Determine the [x, y] coordinate at the center of the cell enclosing the given text.  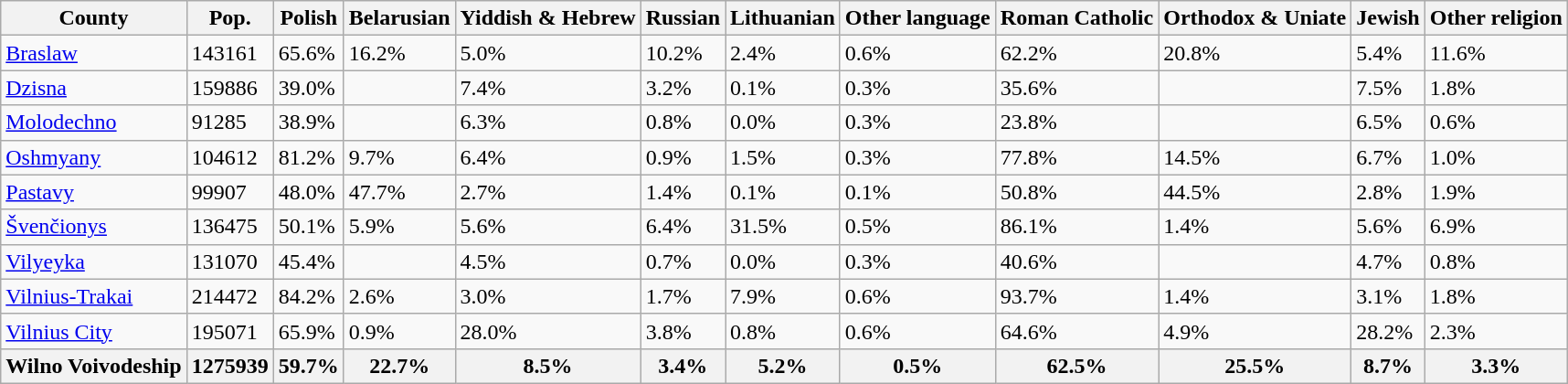
39.0% [309, 88]
7.4% [548, 88]
Braslaw [93, 53]
31.5% [783, 227]
1.0% [1496, 157]
62.5% [1076, 366]
23.8% [1076, 123]
3.3% [1496, 366]
Other language [917, 18]
5.0% [548, 53]
Dzisna [93, 88]
5.2% [783, 366]
195071 [230, 331]
5.4% [1388, 53]
4.5% [548, 261]
159886 [230, 88]
7.9% [783, 296]
59.7% [309, 366]
47.7% [399, 192]
Jewish [1388, 18]
11.6% [1496, 53]
4.9% [1255, 331]
93.7% [1076, 296]
214472 [230, 296]
10.2% [683, 53]
1275939 [230, 366]
Wilno Voivodeship [93, 366]
1.7% [683, 296]
1.5% [783, 157]
Pop. [230, 18]
Orthodox & Uniate [1255, 18]
Pastavy [93, 192]
Belarusian [399, 18]
48.0% [309, 192]
20.8% [1255, 53]
2.6% [399, 296]
Oshmyany [93, 157]
3.1% [1388, 296]
9.7% [399, 157]
2.8% [1388, 192]
Polish [309, 18]
3.2% [683, 88]
65.9% [309, 331]
6.5% [1388, 123]
16.2% [399, 53]
5.9% [399, 227]
8.5% [548, 366]
86.1% [1076, 227]
28.2% [1388, 331]
2.3% [1496, 331]
104612 [230, 157]
2.4% [783, 53]
3.0% [548, 296]
84.2% [309, 296]
County [93, 18]
38.9% [309, 123]
91285 [230, 123]
6.7% [1388, 157]
50.8% [1076, 192]
22.7% [399, 366]
65.6% [309, 53]
7.5% [1388, 88]
Roman Catholic [1076, 18]
14.5% [1255, 157]
45.4% [309, 261]
81.2% [309, 157]
0.7% [683, 261]
50.1% [309, 227]
131070 [230, 261]
77.8% [1076, 157]
2.7% [548, 192]
64.6% [1076, 331]
6.3% [548, 123]
25.5% [1255, 366]
3.4% [683, 366]
Yiddish & Hebrew [548, 18]
Lithuanian [783, 18]
Russian [683, 18]
40.6% [1076, 261]
143161 [230, 53]
99907 [230, 192]
1.9% [1496, 192]
6.9% [1496, 227]
3.8% [683, 331]
Other religion [1496, 18]
Vilnius City [93, 331]
8.7% [1388, 366]
Molodechno [93, 123]
44.5% [1255, 192]
Švenčionys [93, 227]
Vilyeyka [93, 261]
4.7% [1388, 261]
35.6% [1076, 88]
28.0% [548, 331]
136475 [230, 227]
Vilnius-Trakai [93, 296]
62.2% [1076, 53]
